Return (X, Y) of the center of cell containing provided text 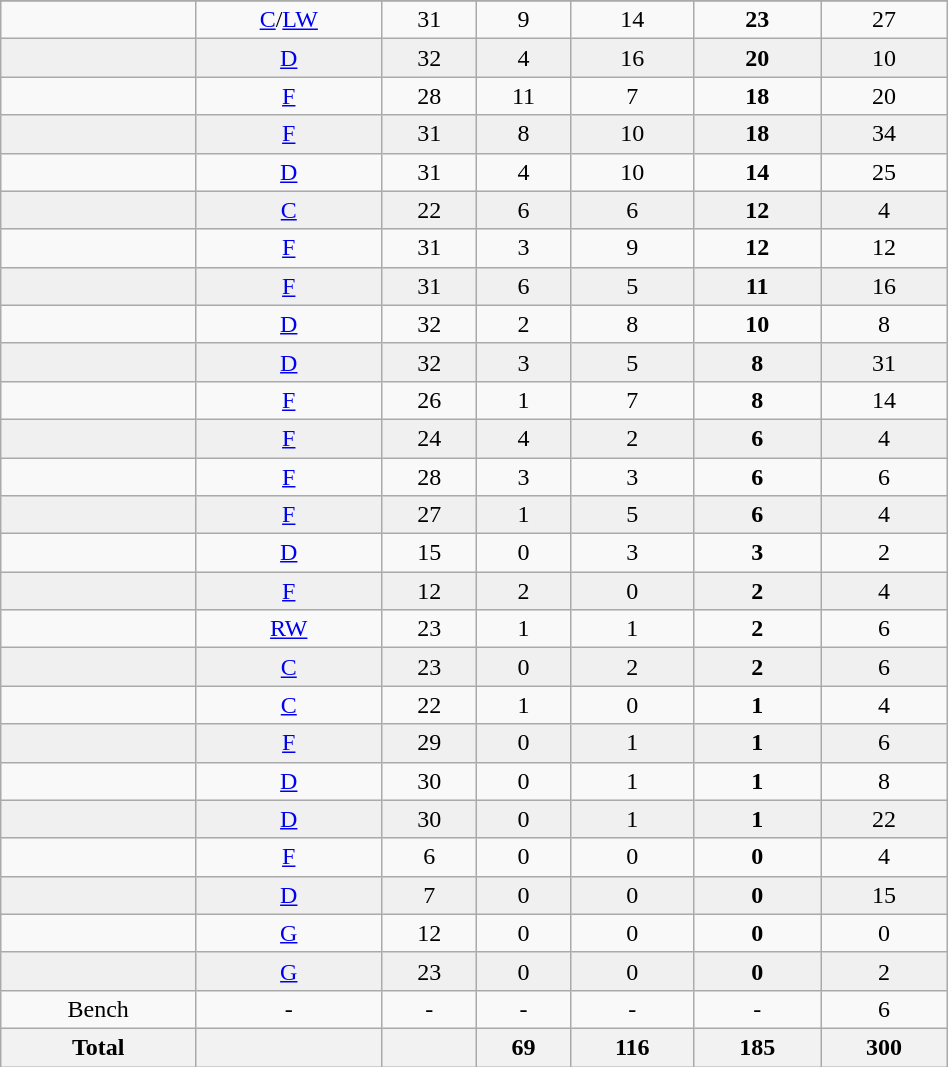
34 (884, 134)
24 (429, 438)
Total (98, 1047)
185 (758, 1047)
26 (429, 400)
29 (429, 743)
116 (632, 1047)
C/LW (289, 20)
69 (523, 1047)
300 (884, 1047)
Bench (98, 1009)
25 (884, 172)
RW (289, 629)
